Determine the [X, Y] coordinate at the center of the cell enclosing the given text.  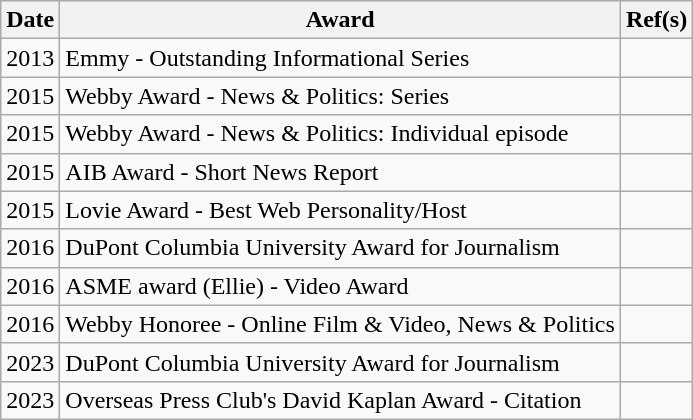
Ref(s) [656, 20]
Webby Award - News & Politics: Individual episode [340, 134]
Date [30, 20]
Emmy - Outstanding Informational Series [340, 58]
Webby Honoree - Online Film & Video, News & Politics [340, 324]
2013 [30, 58]
Webby Award - News & Politics: Series [340, 96]
Lovie Award - Best Web Personality/Host [340, 210]
Award [340, 20]
AIB Award - Short News Report [340, 172]
ASME award (Ellie) - Video Award [340, 286]
Overseas Press Club's David Kaplan Award - Citation [340, 400]
